Capture the cell that displays the provided text and extract its [x, y] central coordinate. 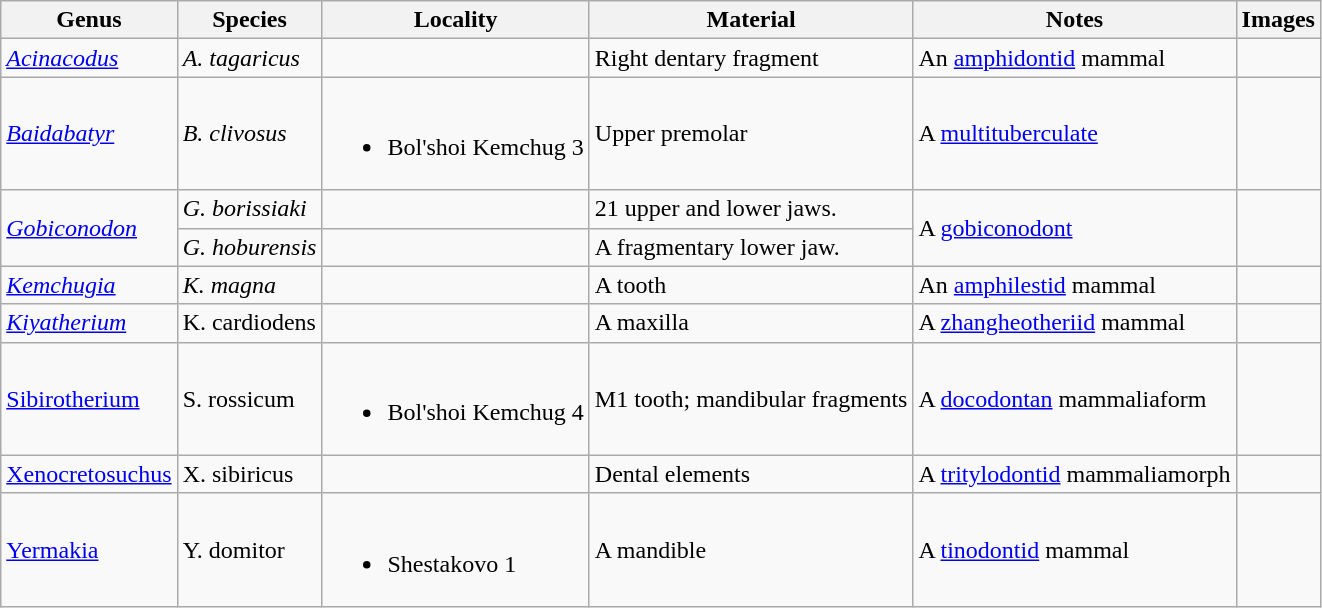
Bol'shoi Kemchug 3 [456, 134]
Images [1278, 20]
G. hoburensis [250, 247]
An amphidontid mammal [1074, 58]
G. borissiaki [250, 209]
Right dentary fragment [751, 58]
Shestakovo 1 [456, 550]
A fragmentary lower jaw. [751, 247]
Baidabatyr [89, 134]
A maxilla [751, 323]
Species [250, 20]
Kemchugia [89, 285]
A docodontan mammaliaform [1074, 398]
A zhangheotheriid mammal [1074, 323]
A gobiconodont [1074, 228]
An amphilestid mammal [1074, 285]
Notes [1074, 20]
A tinodontid mammal [1074, 550]
Dental elements [751, 474]
Bol'shoi Kemchug 4 [456, 398]
X. sibiricus [250, 474]
Yermakia [89, 550]
A. tagaricus [250, 58]
K. magna [250, 285]
Upper premolar [751, 134]
Sibirotherium [89, 398]
Acinacodus [89, 58]
A multituberculate [1074, 134]
A tooth [751, 285]
Xenocretosuchus [89, 474]
Genus [89, 20]
Locality [456, 20]
21 upper and lower jaws. [751, 209]
Y. domitor [250, 550]
M1 tooth; mandibular fragments [751, 398]
S. rossicum [250, 398]
B. clivosus [250, 134]
Material [751, 20]
Gobiconodon [89, 228]
Kiyatherium [89, 323]
A tritylodontid mammaliamorph [1074, 474]
A mandible [751, 550]
K. cardiodens [250, 323]
